Locate the cell with the specified text and output its [x, y] center coordinate. 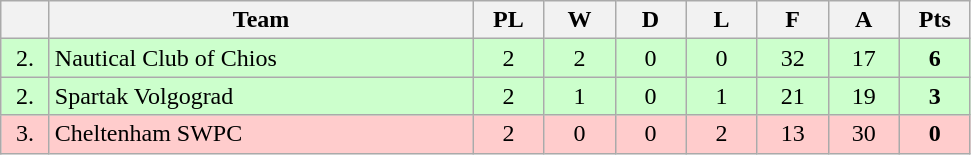
17 [864, 58]
Spartak Volgograd [261, 96]
3. [26, 134]
32 [792, 58]
21 [792, 96]
13 [792, 134]
F [792, 20]
A [864, 20]
19 [864, 96]
30 [864, 134]
Nautical Club of Chios [261, 58]
W [580, 20]
Pts [934, 20]
L [722, 20]
3 [934, 96]
Team [261, 20]
D [650, 20]
PL [508, 20]
6 [934, 58]
Cheltenham SWPC [261, 134]
